Search for the cell housing the specified text and yield its [x, y] center coordinate. 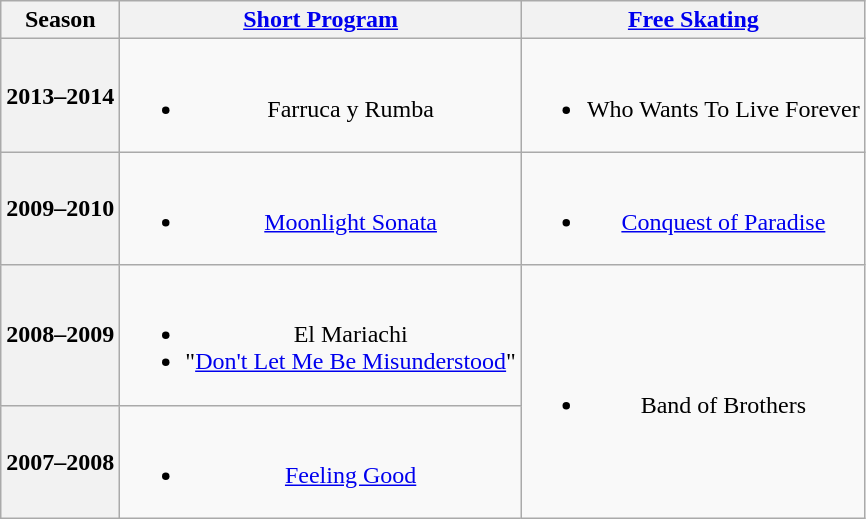
Farruca y Rumba [321, 96]
2007–2008 [60, 462]
Band of Brothers [693, 392]
El Mariachi "Don't Let Me Be Misunderstood" [321, 335]
Conquest of Paradise [693, 208]
2008–2009 [60, 335]
Who Wants To Live Forever [693, 96]
Season [60, 20]
Feeling Good [321, 462]
Moonlight Sonata [321, 208]
2009–2010 [60, 208]
2013–2014 [60, 96]
Short Program [321, 20]
Free Skating [693, 20]
